Locate the cell with the specified text and output its [X, Y] center coordinate. 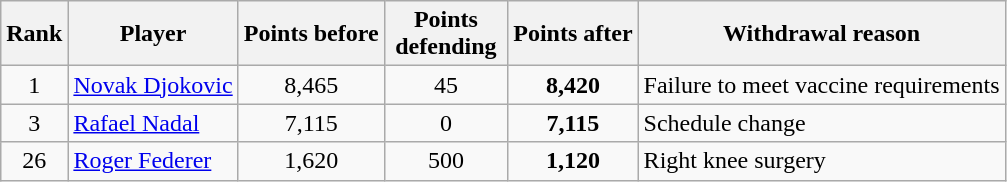
Rank [34, 34]
Novak Djokovic [153, 85]
Points defending [446, 34]
500 [446, 161]
Right knee surgery [822, 161]
1,620 [311, 161]
3 [34, 123]
26 [34, 161]
8,465 [311, 85]
0 [446, 123]
Player [153, 34]
Points before [311, 34]
Rafael Nadal [153, 123]
1,120 [573, 161]
Roger Federer [153, 161]
Points after [573, 34]
Withdrawal reason [822, 34]
45 [446, 85]
Schedule change [822, 123]
8,420 [573, 85]
Failure to meet vaccine requirements [822, 85]
1 [34, 85]
